Extract the [x, y] coordinate from the center of the cell holding the provided text.  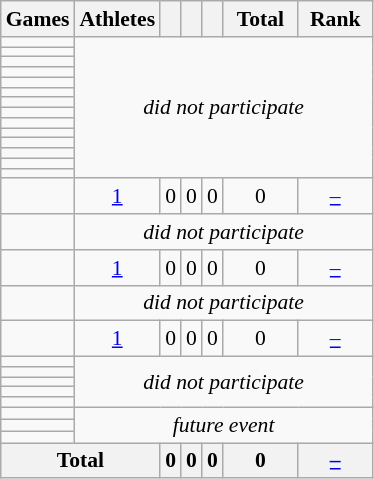
Athletes [117, 19]
Games [38, 19]
future event [223, 425]
Rank [336, 19]
